From the cell containing the given text, extract its center point as [x, y] coordinate. 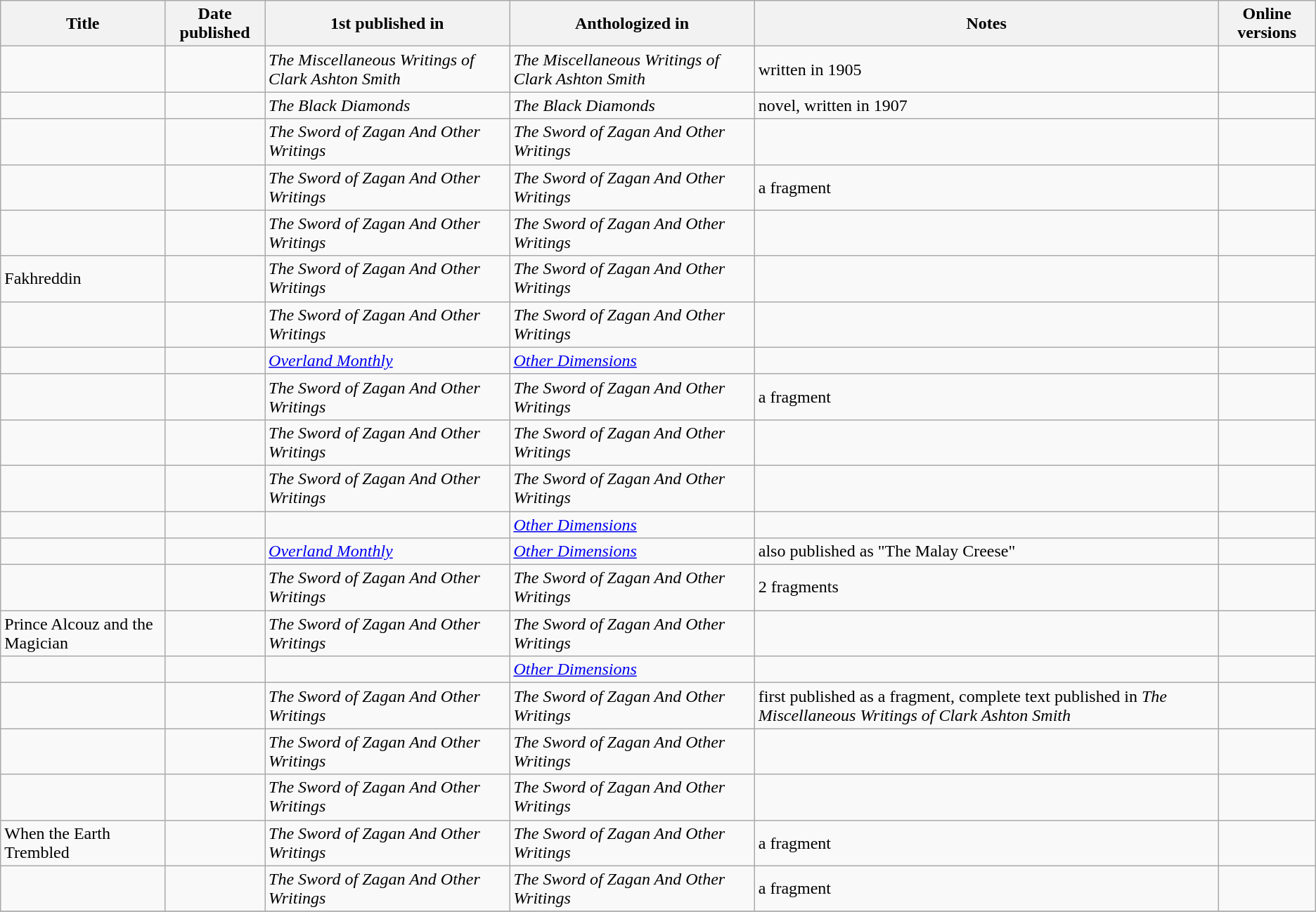
Fakhreddin [83, 278]
novel, written in 1907 [986, 105]
1st published in [387, 24]
Title [83, 24]
Online versions [1267, 24]
Prince Alcouz and the Magician [83, 634]
Notes [986, 24]
2 fragments [986, 587]
When the Earth Trembled [83, 843]
first published as a fragment, complete text published in The Miscellaneous Writings of Clark Ashton Smith [986, 705]
written in 1905 [986, 69]
also published as "The Malay Creese" [986, 552]
Anthologized in [632, 24]
Date published [215, 24]
